Identify which cell holds the provided text, then report its (x, y) central coordinate. 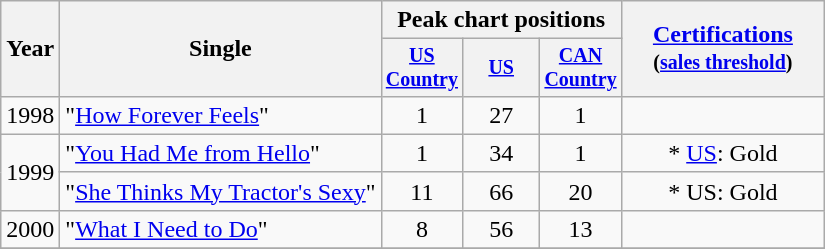
"She Thinks My Tractor's Sexy" (220, 191)
Year (30, 49)
1999 (30, 172)
2000 (30, 229)
US Country (422, 68)
Peak chart positions (501, 20)
13 (581, 229)
8 (422, 229)
20 (581, 191)
"What I Need to Do" (220, 229)
56 (502, 229)
11 (422, 191)
34 (502, 153)
Single (220, 49)
66 (502, 191)
Certifications(sales threshold) (722, 49)
"You Had Me from Hello" (220, 153)
27 (502, 115)
1998 (30, 115)
CAN Country (581, 68)
US (502, 68)
"How Forever Feels" (220, 115)
